Output the [X, Y] coordinate of the center of the cell containing the given text.  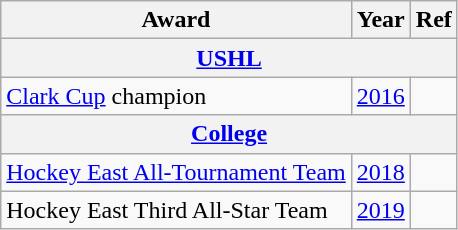
2018 [380, 172]
2016 [380, 96]
2019 [380, 210]
Hockey East Third All-Star Team [176, 210]
College [230, 134]
USHL [230, 58]
Award [176, 20]
Clark Cup champion [176, 96]
Ref [434, 20]
Hockey East All-Tournament Team [176, 172]
Year [380, 20]
